Identify which cell holds the provided text, then report its (X, Y) central coordinate. 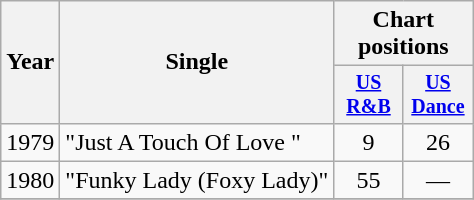
USDance (438, 94)
Single (197, 62)
26 (438, 142)
"Funky Lady (Foxy Lady)" (197, 180)
55 (368, 180)
1979 (30, 142)
1980 (30, 180)
USR&B (368, 94)
Year (30, 62)
— (438, 180)
9 (368, 142)
Chart positions (404, 34)
"Just A Touch Of Love " (197, 142)
